Pinpoint the cell where the given text exists, returning its [X, Y] midpoint coordinate. 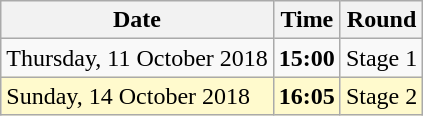
Time [306, 20]
Date [138, 20]
15:00 [306, 58]
Thursday, 11 October 2018 [138, 58]
Round [381, 20]
Sunday, 14 October 2018 [138, 96]
Stage 1 [381, 58]
16:05 [306, 96]
Stage 2 [381, 96]
